Return [X, Y] of the center of cell containing provided text 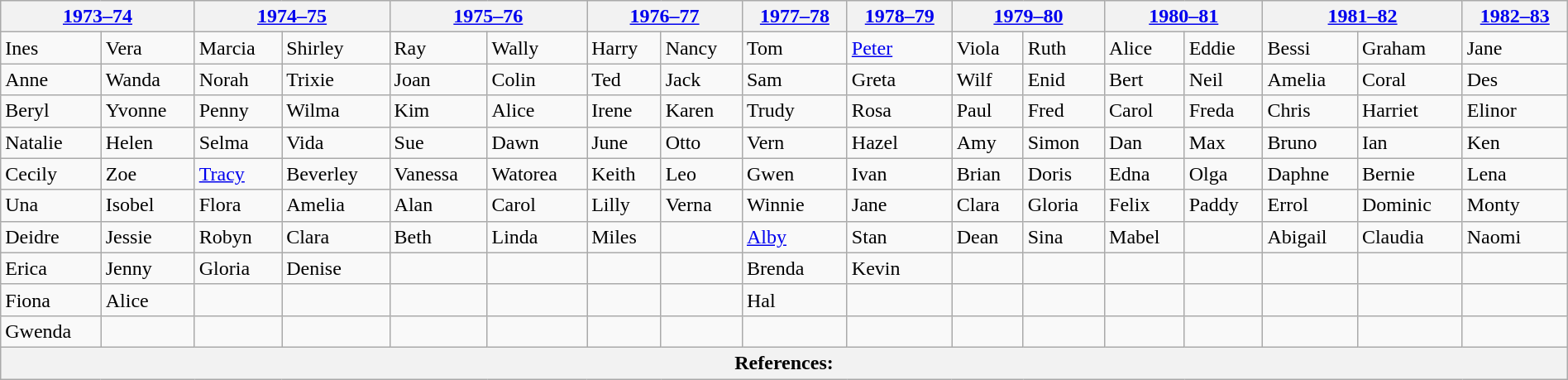
Monty [1515, 205]
Freda [1224, 111]
Paddy [1224, 205]
Flora [238, 205]
Des [1515, 79]
Deidre [51, 237]
Natalie [51, 142]
Bessi [1310, 48]
Jack [701, 79]
Naomi [1515, 237]
Fiona [51, 300]
1981–82 [1363, 17]
Tom [794, 48]
Tracy [238, 174]
Keith [624, 174]
Kevin [900, 268]
Vanessa [438, 174]
1979–80 [1028, 17]
Jessie [147, 237]
Hal [794, 300]
Vida [336, 142]
Selma [238, 142]
Alan [438, 205]
Helen [147, 142]
Greta [900, 79]
Erica [51, 268]
Paul [987, 111]
Trudy [794, 111]
Zoe [147, 174]
Bert [1145, 79]
Norah [238, 79]
Ray [438, 48]
Otto [701, 142]
Viola [987, 48]
Sam [794, 79]
Daphne [1310, 174]
Una [51, 205]
June [624, 142]
Vera [147, 48]
Ian [1409, 142]
1982–83 [1515, 17]
Abigail [1310, 237]
1975–76 [488, 17]
Wilma [336, 111]
Bernie [1409, 174]
Alby [794, 237]
Doris [1064, 174]
Ted [624, 79]
Beverley [336, 174]
Ken [1515, 142]
Enid [1064, 79]
Ines [51, 48]
Penny [238, 111]
1976–77 [665, 17]
Winnie [794, 205]
1978–79 [900, 17]
Amy [987, 142]
Shirley [336, 48]
Marcia [238, 48]
Felix [1145, 205]
Leo [701, 174]
Ruth [1064, 48]
1977–78 [794, 17]
Neil [1224, 79]
Graham [1409, 48]
Harriet [1409, 111]
Trixie [336, 79]
Claudia [1409, 237]
Rosa [900, 111]
Cecily [51, 174]
Hazel [900, 142]
Simon [1064, 142]
Chris [1310, 111]
Irene [624, 111]
Dean [987, 237]
Lilly [624, 205]
Sina [1064, 237]
1973–74 [98, 17]
Robyn [238, 237]
Coral [1409, 79]
Wally [538, 48]
Olga [1224, 174]
Ivan [900, 174]
Harry [624, 48]
1980–81 [1184, 17]
Edna [1145, 174]
Sue [438, 142]
Gwenda [51, 331]
Brenda [794, 268]
Dominic [1409, 205]
Gwen [794, 174]
Linda [538, 237]
Bruno [1310, 142]
Dawn [538, 142]
Max [1224, 142]
Wanda [147, 79]
Stan [900, 237]
Beryl [51, 111]
Vern [794, 142]
Colin [538, 79]
Anne [51, 79]
Yvonne [147, 111]
Peter [900, 48]
Brian [987, 174]
1974–75 [292, 17]
Eddie [1224, 48]
Dan [1145, 142]
Denise [336, 268]
Jenny [147, 268]
Verna [701, 205]
Fred [1064, 111]
Karen [701, 111]
Nancy [701, 48]
Kim [438, 111]
Wilf [987, 79]
Beth [438, 237]
Watorea [538, 174]
Errol [1310, 205]
References: [784, 363]
Mabel [1145, 237]
Miles [624, 237]
Joan [438, 79]
Elinor [1515, 111]
Lena [1515, 174]
Isobel [147, 205]
